Search for the cell housing the specified text and yield its (X, Y) center coordinate. 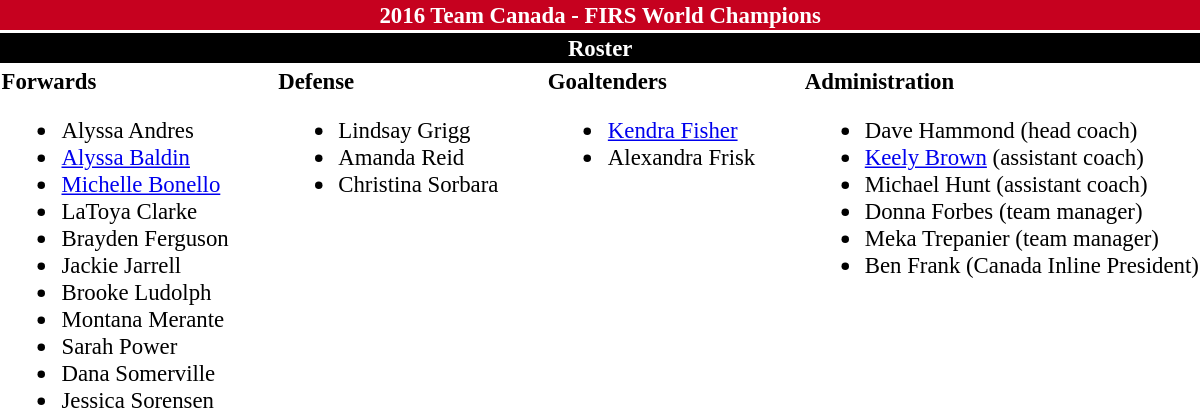
2016 Team Canada - FIRS World Champions (600, 15)
Roster (600, 48)
